Detect which cell encompasses the target text, then output its (x, y) center coordinate. 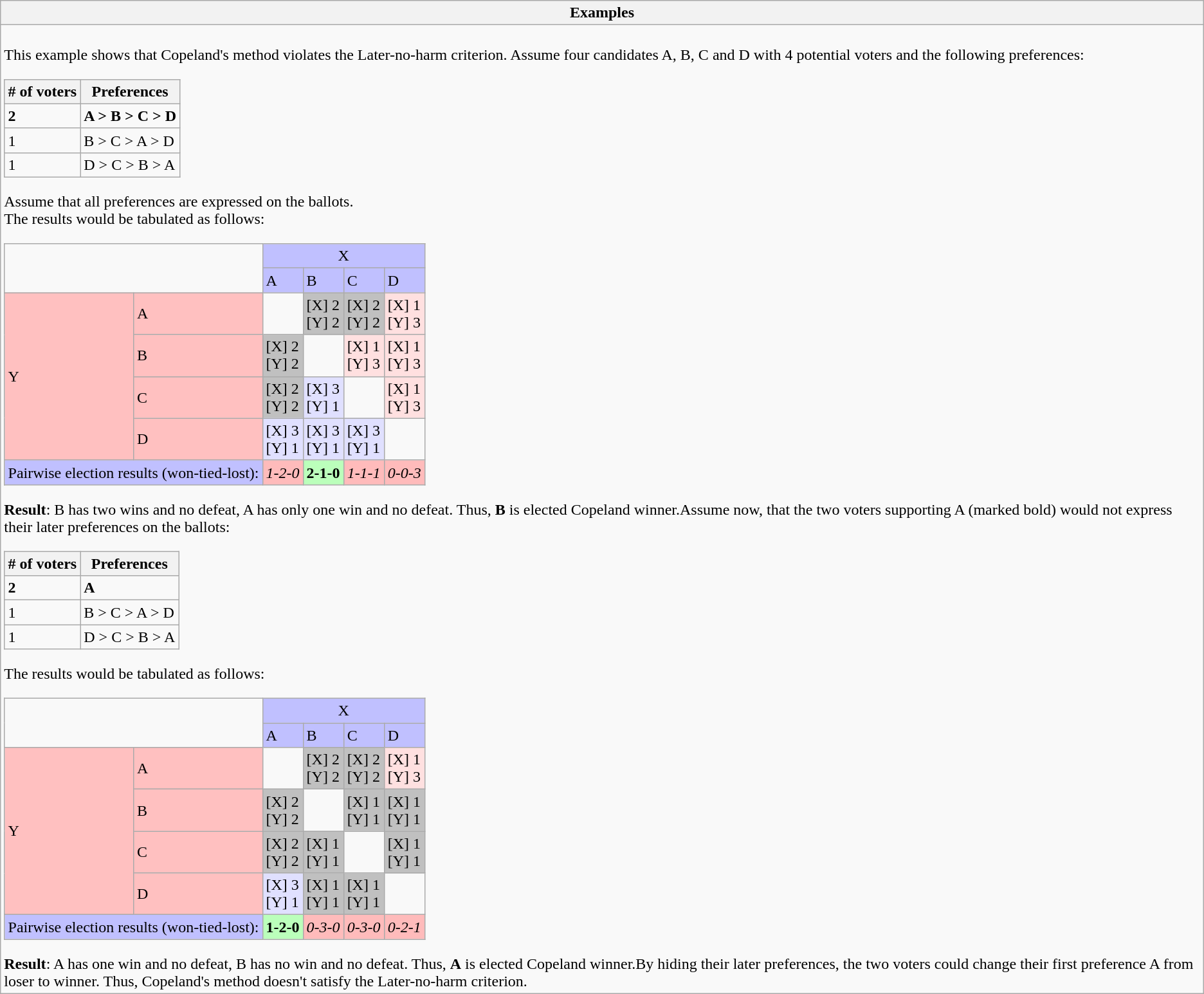
0-2-1 (404, 927)
2-1-0 (323, 472)
1-1-1 (364, 472)
A > B > C > D (130, 116)
Examples (602, 13)
0-0-3 (404, 472)
